Search for the cell housing the specified text and yield its [x, y] center coordinate. 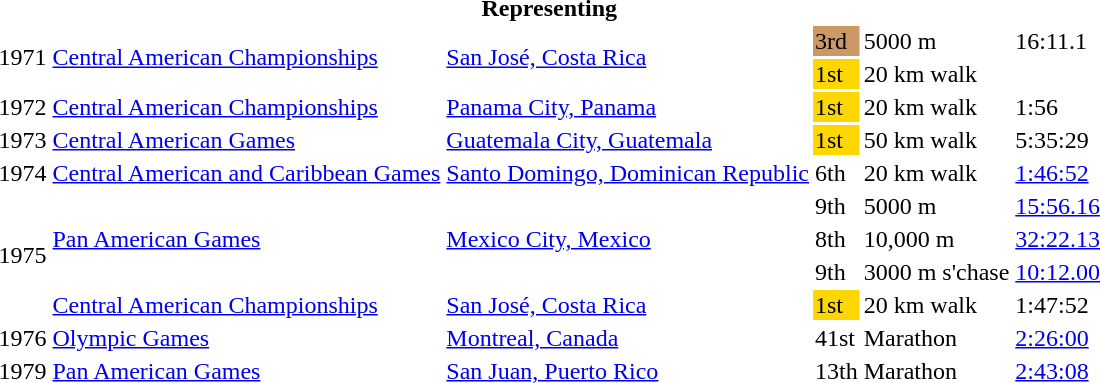
3000 m s'chase [936, 272]
Marathon [936, 338]
8th [836, 239]
Guatemala City, Guatemala [628, 140]
Santo Domingo, Dominican Republic [628, 173]
6th [836, 173]
Panama City, Panama [628, 107]
Pan American Games [246, 239]
41st [836, 338]
3rd [836, 41]
Montreal, Canada [628, 338]
50 km walk [936, 140]
Olympic Games [246, 338]
Central American and Caribbean Games [246, 173]
10,000 m [936, 239]
Central American Games [246, 140]
Mexico City, Mexico [628, 239]
